Identify which cell holds the provided text, then report its [X, Y] central coordinate. 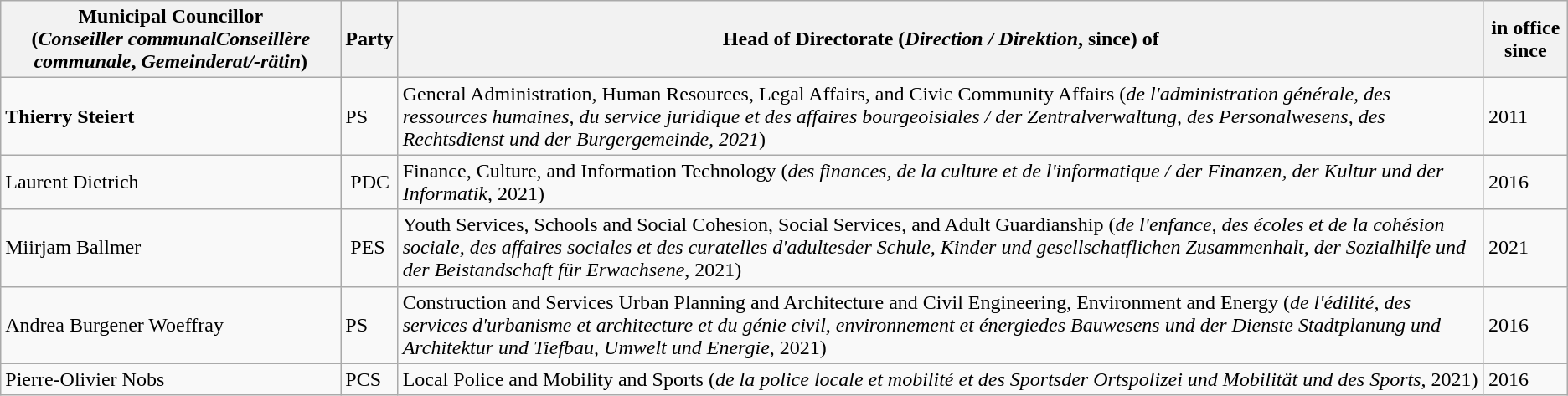
Andrea Burgener Woeffray [171, 325]
Miirjam Ballmer [171, 248]
2021 [1525, 248]
Head of Directorate (Direction / Direktion, since) of [941, 39]
Local Police and Mobility and Sports (de la police locale et mobilité et des Sportsder Ortspolizei und Mobilität und des Sports, 2021) [941, 379]
PCS [369, 379]
Municipal Councillor(Conseiller communalConseillère communale, Gemeinderat/-rätin) [171, 39]
Thierry Steiert [171, 116]
Finance, Culture, and Information Technology (des finances, de la culture et de l'informatique / der Finanzen, der Kultur und der Informatik, 2021) [941, 183]
Laurent Dietrich [171, 183]
Pierre-Olivier Nobs [171, 379]
Party [369, 39]
PDC [369, 183]
PES [369, 248]
in office since [1525, 39]
2011 [1525, 116]
